For the text-containing cell, return its midpoint in [X, Y] coordinate format. 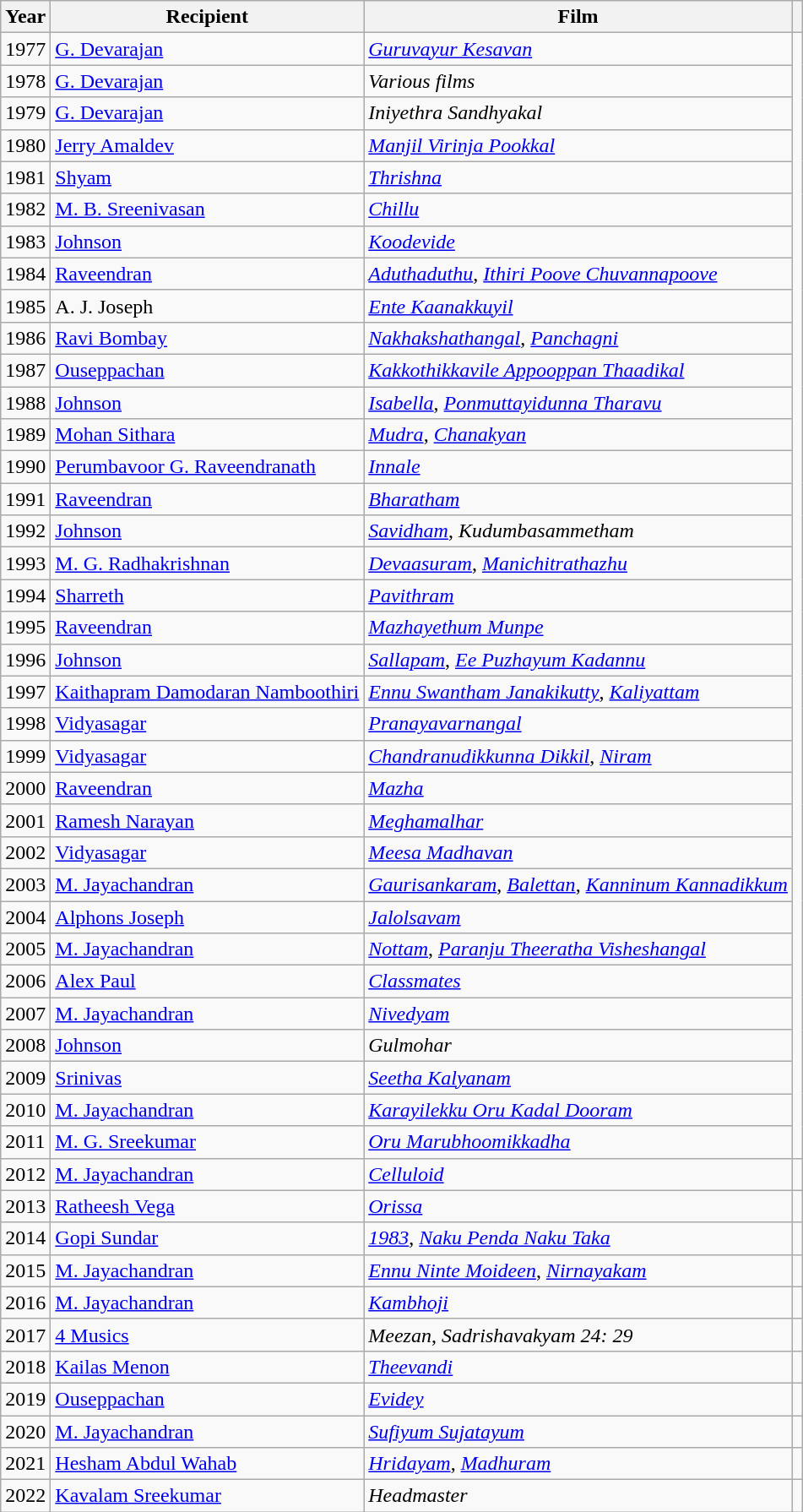
1996 [25, 660]
Seetha Kalyanam [578, 1078]
Ennu Ninte Moideen, Nirnayakam [578, 1270]
Alex Paul [208, 982]
2003 [25, 884]
2017 [25, 1335]
Headmaster [578, 1496]
1983 [25, 242]
1987 [25, 370]
M. G. Sreekumar [208, 1142]
2013 [25, 1206]
1984 [25, 274]
2009 [25, 1078]
Classmates [578, 982]
Karayilekku Oru Kadal Dooram [578, 1110]
Kambhoji [578, 1303]
2005 [25, 949]
Innale [578, 467]
2002 [25, 852]
Mudra, Chanakyan [578, 435]
Kakkothikkavile Appooppan Thaadikal [578, 370]
Manjil Virinja Pookkal [578, 145]
Nakhakshathangal, Panchagni [578, 338]
Jerry Amaldev [208, 145]
1997 [25, 692]
Ennu Swantham Janakikutty, Kaliyattam [578, 692]
Year [25, 17]
1999 [25, 756]
Sufiyum Sujatayum [578, 1432]
1978 [25, 81]
M. B. Sreenivasan [208, 209]
Perumbavoor G. Raveendranath [208, 467]
Srinivas [208, 1078]
M. G. Radhakrishnan [208, 563]
2022 [25, 1496]
2006 [25, 982]
1998 [25, 724]
Aduthaduthu, Ithiri Poove Chuvannapoove [578, 274]
2011 [25, 1142]
Mazha [578, 788]
Various films [578, 81]
2014 [25, 1238]
Recipient [208, 17]
Kaithapram Damodaran Namboothiri [208, 692]
Orissa [578, 1206]
Chandranudikkunna Dikkil, Niram [578, 756]
Ente Kaanakkuyil [578, 306]
1986 [25, 338]
Mohan Sithara [208, 435]
Kailas Menon [208, 1367]
1992 [25, 531]
Thrishna [578, 177]
2021 [25, 1464]
Savidham, Kudumbasammetham [578, 531]
Nivedyam [578, 1014]
2015 [25, 1270]
Meghamalhar [578, 820]
Pavithram [578, 596]
Celluloid [578, 1174]
1991 [25, 499]
Evidey [578, 1399]
A. J. Joseph [208, 306]
2010 [25, 1110]
1983, Naku Penda Naku Taka [578, 1238]
Gaurisankaram, Balettan, Kanninum Kannadikkum [578, 884]
Nottam, Paranju Theeratha Visheshangal [578, 949]
2001 [25, 820]
Mazhayethum Munpe [578, 628]
1980 [25, 145]
Guruvayur Kesavan [578, 49]
2007 [25, 1014]
Meesa Madhavan [578, 852]
1985 [25, 306]
Jalolsavam [578, 916]
Film [578, 17]
1977 [25, 49]
2016 [25, 1303]
4 Musics [208, 1335]
Koodevide [578, 242]
2020 [25, 1432]
2018 [25, 1367]
1979 [25, 113]
Bharatham [578, 499]
Gulmohar [578, 1046]
2012 [25, 1174]
1990 [25, 467]
Meezan, Sadrishavakyam 24: 29 [578, 1335]
Kavalam Sreekumar [208, 1496]
Isabella, Ponmuttayidunna Tharavu [578, 403]
Chillu [578, 209]
Oru Marubhoomikkadha [578, 1142]
1981 [25, 177]
Theevandi [578, 1367]
Iniyethra Sandhyakal [578, 113]
Pranayavarnangal [578, 724]
Shyam [208, 177]
Sharreth [208, 596]
1989 [25, 435]
Ramesh Narayan [208, 820]
Alphons Joseph [208, 916]
Sallapam, Ee Puzhayum Kadannu [578, 660]
2019 [25, 1399]
2000 [25, 788]
Hridayam, Madhuram [578, 1464]
2008 [25, 1046]
1988 [25, 403]
1995 [25, 628]
Devaasuram, Manichitrathazhu [578, 563]
2004 [25, 916]
1993 [25, 563]
Ravi Bombay [208, 338]
Ratheesh Vega [208, 1206]
1982 [25, 209]
1994 [25, 596]
Gopi Sundar [208, 1238]
Hesham Abdul Wahab [208, 1464]
